Output the (x, y) coordinate of the center of the cell containing the given text.  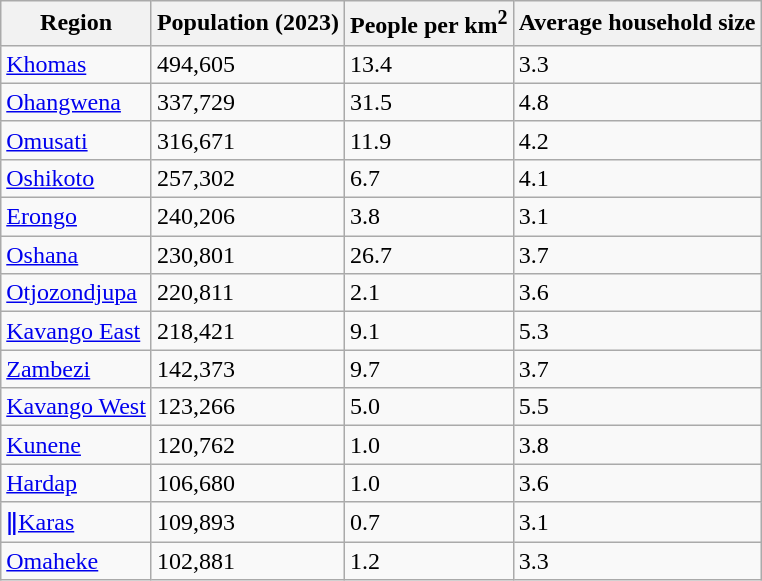
Kunene (76, 445)
240,206 (248, 217)
218,421 (248, 331)
Kavango West (76, 407)
Kavango East (76, 331)
220,811 (248, 293)
5.5 (637, 407)
120,762 (248, 445)
26.7 (428, 255)
257,302 (248, 178)
People per km2 (428, 24)
11.9 (428, 140)
Region (76, 24)
6.7 (428, 178)
Hardap (76, 483)
2.1 (428, 293)
Ohangwena (76, 102)
142,373 (248, 369)
Average household size (637, 24)
1.2 (428, 561)
9.7 (428, 369)
4.8 (637, 102)
Omusati (76, 140)
0.7 (428, 522)
4.2 (637, 140)
Omaheke (76, 561)
102,881 (248, 561)
Oshana (76, 255)
Erongo (76, 217)
5.0 (428, 407)
494,605 (248, 64)
316,671 (248, 140)
337,729 (248, 102)
Otjozondjupa (76, 293)
Zambezi (76, 369)
31.5 (428, 102)
Khomas (76, 64)
13.4 (428, 64)
109,893 (248, 522)
106,680 (248, 483)
4.1 (637, 178)
Oshikoto (76, 178)
123,266 (248, 407)
Population (2023) (248, 24)
9.1 (428, 331)
230,801 (248, 255)
5.3 (637, 331)
ǁKaras (76, 522)
